Extract the [x, y] coordinate from the center of the cell holding the provided text.  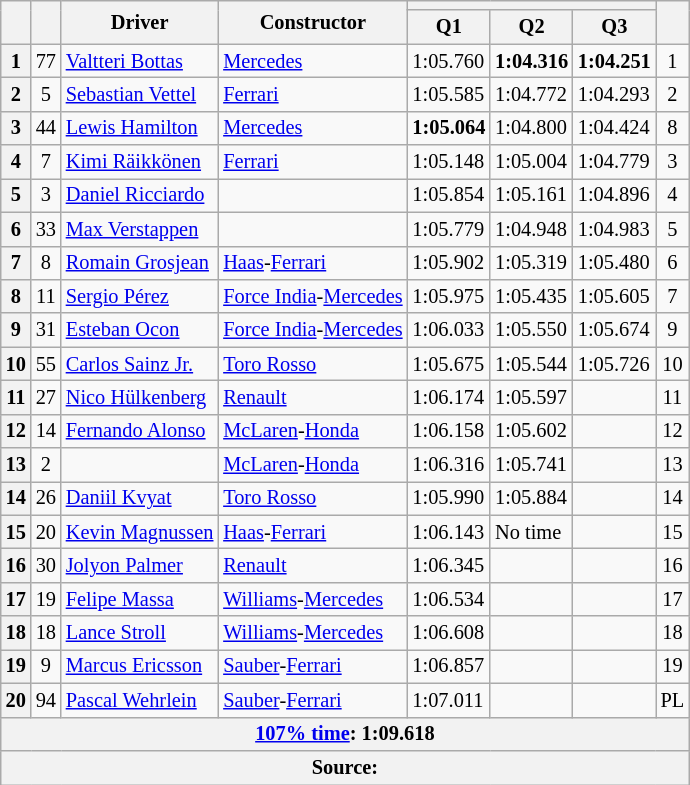
1:05.675 [448, 364]
1:05.854 [448, 195]
Felipe Massa [140, 599]
1:05.480 [614, 263]
1:05.319 [532, 263]
1:04.983 [614, 229]
Sebastian Vettel [140, 94]
1:05.726 [614, 364]
107% time: 1:09.618 [345, 734]
44 [46, 128]
1:05.779 [448, 229]
Q1 [448, 27]
1:05.550 [532, 330]
1:05.605 [614, 296]
1:06.174 [448, 397]
1:06.316 [448, 465]
Daniel Ricciardo [140, 195]
1:04.424 [614, 128]
94 [46, 700]
1:05.674 [614, 330]
1:04.800 [532, 128]
1:04.293 [614, 94]
Carlos Sainz Jr. [140, 364]
1:04.251 [614, 61]
27 [46, 397]
Source: [345, 767]
1:05.597 [532, 397]
1:05.902 [448, 263]
1:06.033 [448, 330]
1:05.884 [532, 498]
1:05.760 [448, 61]
Lewis Hamilton [140, 128]
1:06.857 [448, 666]
1:05.435 [532, 296]
1:06.158 [448, 431]
1:05.064 [448, 128]
Valtteri Bottas [140, 61]
Daniil Kvyat [140, 498]
Sergio Pérez [140, 296]
1:05.741 [532, 465]
Jolyon Palmer [140, 565]
1:05.161 [532, 195]
Q2 [532, 27]
Kimi Räikkönen [140, 162]
1:04.779 [614, 162]
26 [46, 498]
Romain Grosjean [140, 263]
30 [46, 565]
Lance Stroll [140, 633]
77 [46, 61]
31 [46, 330]
1:04.772 [532, 94]
Esteban Ocon [140, 330]
1:04.896 [614, 195]
33 [46, 229]
Max Verstappen [140, 229]
1:04.316 [532, 61]
1:05.148 [448, 162]
1:05.602 [532, 431]
1:06.345 [448, 565]
1:07.011 [448, 700]
1:06.608 [448, 633]
1:06.534 [448, 599]
Q3 [614, 27]
Fernando Alonso [140, 431]
Driver [140, 22]
1:05.990 [448, 498]
Nico Hülkenberg [140, 397]
Marcus Ericsson [140, 666]
55 [46, 364]
1:05.585 [448, 94]
1:04.948 [532, 229]
1:05.004 [532, 162]
Pascal Wehrlein [140, 700]
1:05.544 [532, 364]
Constructor [312, 22]
1:05.975 [448, 296]
PL [672, 700]
1:06.143 [448, 532]
No time [532, 532]
Kevin Magnussen [140, 532]
